Search for the cell housing the specified text and yield its (X, Y) center coordinate. 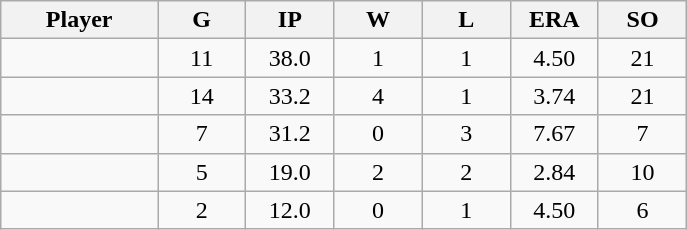
IP (290, 20)
7.67 (554, 134)
4 (378, 96)
5 (202, 172)
ERA (554, 20)
33.2 (290, 96)
19.0 (290, 172)
G (202, 20)
L (466, 20)
SO (642, 20)
11 (202, 58)
38.0 (290, 58)
31.2 (290, 134)
6 (642, 210)
3 (466, 134)
14 (202, 96)
3.74 (554, 96)
Player (80, 20)
2.84 (554, 172)
10 (642, 172)
W (378, 20)
12.0 (290, 210)
